Return the (X, Y) coordinate for the center point of the cell that contains the specified text.  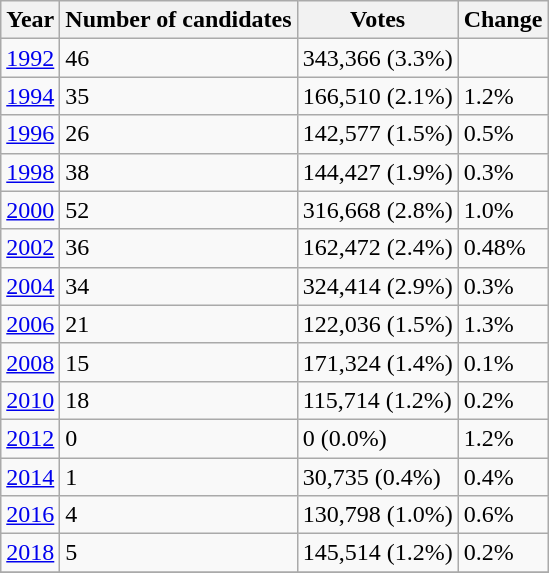
52 (178, 210)
Votes (378, 20)
Year (30, 20)
2004 (30, 286)
36 (178, 248)
343,366 (3.3%) (378, 58)
2008 (30, 362)
130,798 (1.0%) (378, 515)
2002 (30, 248)
26 (178, 134)
142,577 (1.5%) (378, 134)
2006 (30, 324)
1 (178, 477)
46 (178, 58)
Number of candidates (178, 20)
4 (178, 515)
38 (178, 172)
21 (178, 324)
145,514 (1.2%) (378, 553)
0.1% (503, 362)
1.0% (503, 210)
166,510 (2.1%) (378, 96)
30,735 (0.4%) (378, 477)
2014 (30, 477)
2012 (30, 438)
34 (178, 286)
1.3% (503, 324)
171,324 (1.4%) (378, 362)
2018 (30, 553)
0.6% (503, 515)
1996 (30, 134)
162,472 (2.4%) (378, 248)
18 (178, 400)
0 (0.0%) (378, 438)
122,036 (1.5%) (378, 324)
1992 (30, 58)
15 (178, 362)
0 (178, 438)
1994 (30, 96)
324,414 (2.9%) (378, 286)
0.48% (503, 248)
2016 (30, 515)
115,714 (1.2%) (378, 400)
0.4% (503, 477)
0.5% (503, 134)
35 (178, 96)
Change (503, 20)
144,427 (1.9%) (378, 172)
316,668 (2.8%) (378, 210)
5 (178, 553)
1998 (30, 172)
2010 (30, 400)
2000 (30, 210)
